For the text-containing cell, return its midpoint in (x, y) coordinate format. 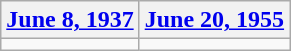
June 20, 1955 (214, 20)
June 8, 1937 (70, 20)
